Identify which cell holds the provided text, then report its (X, Y) central coordinate. 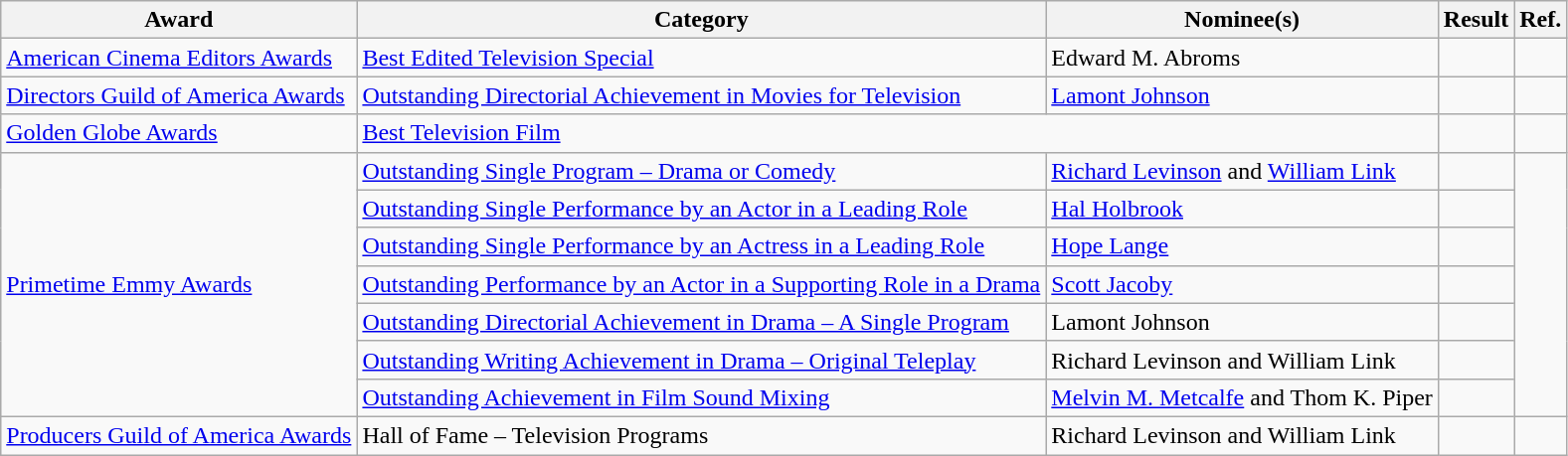
Outstanding Single Performance by an Actor in a Leading Role (702, 209)
Award (179, 20)
Producers Guild of America Awards (179, 435)
Directors Guild of America Awards (179, 95)
Outstanding Directorial Achievement in Drama – A Single Program (702, 322)
Primetime Emmy Awards (179, 284)
Nominee(s) (1243, 20)
Hal Holbrook (1243, 209)
Melvin M. Metcalfe and Thom K. Piper (1243, 397)
Category (702, 20)
Outstanding Achievement in Film Sound Mixing (702, 397)
Hall of Fame – Television Programs (702, 435)
American Cinema Editors Awards (179, 58)
Golden Globe Awards (179, 133)
Hope Lange (1243, 246)
Best Television Film (897, 133)
Outstanding Single Program – Drama or Comedy (702, 171)
Outstanding Directorial Achievement in Movies for Television (702, 95)
Result (1476, 20)
Scott Jacoby (1243, 284)
Ref. (1541, 20)
Outstanding Single Performance by an Actress in a Leading Role (702, 246)
Outstanding Performance by an Actor in a Supporting Role in a Drama (702, 284)
Best Edited Television Special (702, 58)
Outstanding Writing Achievement in Drama – Original Teleplay (702, 360)
Edward M. Abroms (1243, 58)
